Find where the given text appears and provide that cell's center as [X, Y] coordinate. 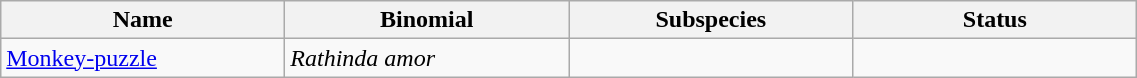
Monkey-puzzle [143, 58]
Subspecies [711, 20]
Binomial [427, 20]
Rathinda amor [427, 58]
Name [143, 20]
Status [995, 20]
